Identify which cell holds the provided text, then report its [x, y] central coordinate. 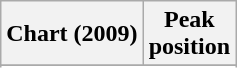
Chart (2009) [72, 34]
Peakposition [189, 34]
